Determine the (x, y) coordinate at the center of the cell enclosing the given text.  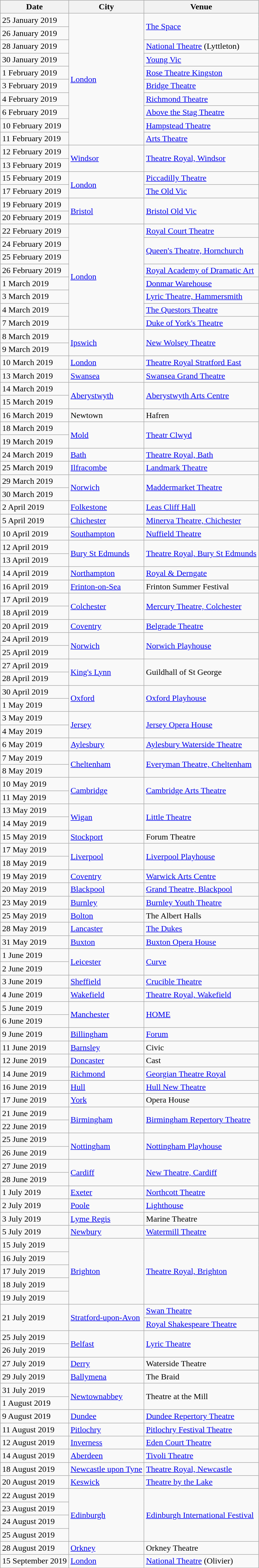
17 July 2019 (35, 1271)
Derry (106, 1363)
King's Lynn (106, 672)
Aberystwyth Arts Centre (201, 396)
14 August 2019 (35, 1456)
15 May 2019 (35, 837)
18 March 2019 (35, 428)
Queen's Theatre, Hornchurch (201, 251)
10 May 2019 (35, 784)
17 February 2019 (35, 191)
1 February 2019 (35, 73)
Royal Court Theatre (201, 231)
Barnsley (106, 1048)
3 June 2019 (35, 981)
9 March 2019 (35, 349)
York (106, 1100)
Cast (201, 1061)
Hampstead Theatre (201, 125)
Newtownabbey (106, 1396)
16 March 2019 (35, 415)
Pitlochry (106, 1430)
14 June 2019 (35, 1074)
19 February 2019 (35, 205)
31 July 2019 (35, 1390)
20 May 2019 (35, 889)
2 July 2019 (35, 1205)
7 May 2019 (35, 758)
24 August 2019 (35, 1522)
14 May 2019 (35, 824)
Frinton-on-Sea (106, 587)
Northampton (106, 573)
Royal & Derngate (201, 573)
14 March 2019 (35, 389)
25 May 2019 (35, 916)
Leicester (106, 962)
Frinton Summer Festival (201, 587)
15 February 2019 (35, 178)
Cardiff (106, 1172)
21 July 2019 (35, 1317)
Jersey (106, 725)
17 April 2019 (35, 600)
28 June 2019 (35, 1179)
Newtown (106, 415)
25 January 2019 (35, 20)
Wigan (106, 817)
Bolton (106, 916)
Exeter (106, 1192)
2 April 2019 (35, 507)
Swansea (106, 375)
The Dukes (201, 929)
Bridge Theatre (201, 86)
Everyman Theatre, Cheltenham (201, 764)
Liverpool Playhouse (201, 856)
Crucible Theatre (201, 981)
25 June 2019 (35, 1140)
Keswick (106, 1482)
Newcastle upon Tyne (106, 1469)
2 June 2019 (35, 968)
Hull New Theatre (201, 1087)
10 February 2019 (35, 125)
Orkney (106, 1548)
City (106, 7)
Northcott Theatre (201, 1192)
5 June 2019 (35, 1008)
28 August 2019 (35, 1548)
30 March 2019 (35, 494)
1 August 2019 (35, 1403)
Theatre Royal, Newcastle (201, 1469)
Nottingham Playhouse (201, 1146)
18 May 2019 (35, 863)
Billingham (106, 1034)
Dundee (106, 1416)
Blackpool (106, 889)
Eden Court Theatre (201, 1443)
13 March 2019 (35, 375)
26 February 2019 (35, 270)
Belfast (106, 1344)
30 April 2019 (35, 692)
Poole (106, 1205)
Theatre by the Lake (201, 1482)
24 April 2019 (35, 639)
Bristol Old Vic (201, 211)
Date (35, 7)
Birmingham Repertory Theatre (201, 1120)
Forum (201, 1034)
26 July 2019 (35, 1350)
Mercury Theatre, Colchester (201, 606)
20 February 2019 (35, 218)
Venue (201, 7)
16 June 2019 (35, 1087)
28 January 2019 (35, 46)
Cambridge (106, 790)
Orkney Theatre (201, 1548)
Grand Theatre, Blackpool (201, 889)
Burnley (106, 903)
7 March 2019 (35, 323)
Buxton Opera House (201, 942)
Hull (106, 1087)
6 February 2019 (35, 112)
Young Vic (201, 60)
Richmond Theatre (201, 99)
Stockport (106, 837)
1 May 2019 (35, 705)
1 July 2019 (35, 1192)
Cambridge Arts Theatre (201, 790)
Theatre Royal, Bury St Edmunds (201, 553)
Aberystwyth (106, 396)
Theatre Royal Stratford East (201, 362)
Buxton (106, 942)
Brighton (106, 1271)
Royal Academy of Dramatic Art (201, 270)
19 May 2019 (35, 876)
Richmond (106, 1074)
29 July 2019 (35, 1377)
28 April 2019 (35, 679)
3 February 2019 (35, 86)
4 March 2019 (35, 310)
24 March 2019 (35, 455)
15 September 2019 (35, 1561)
Bath (106, 455)
Aberdeen (106, 1456)
The Space (201, 27)
Georgian Theatre Royal (201, 1074)
Marine Theatre (201, 1218)
25 July 2019 (35, 1337)
29 March 2019 (35, 481)
New Theatre, Cardiff (201, 1172)
3 May 2019 (35, 718)
Pitlochry Festival Theatre (201, 1430)
Nuffield Theatre (201, 534)
9 August 2019 (35, 1416)
Stratford-upon-Avon (106, 1317)
6 May 2019 (35, 744)
20 August 2019 (35, 1482)
31 May 2019 (35, 942)
22 February 2019 (35, 231)
Theatr Clwyd (201, 435)
Birmingham (106, 1120)
8 March 2019 (35, 336)
18 April 2019 (35, 613)
Hafren (201, 415)
Guildhall of St George (201, 672)
3 July 2019 (35, 1218)
Chichester (106, 520)
26 January 2019 (35, 33)
Watermill Theatre (201, 1232)
Theatre Royal, Windsor (201, 158)
Jersey Opera House (201, 725)
Leas Cliff Hall (201, 507)
10 March 2019 (35, 362)
4 June 2019 (35, 995)
Waterside Theatre (201, 1363)
Edinburgh (106, 1515)
11 May 2019 (35, 797)
19 July 2019 (35, 1298)
27 July 2019 (35, 1363)
12 August 2019 (35, 1443)
14 April 2019 (35, 573)
12 April 2019 (35, 547)
Southampton (106, 534)
Wakefield (106, 995)
21 June 2019 (35, 1113)
Theatre at the Mill (201, 1396)
15 March 2019 (35, 402)
The Questors Theatre (201, 310)
15 July 2019 (35, 1245)
Nottingham (106, 1146)
12 February 2019 (35, 152)
13 April 2019 (35, 560)
Theatre Royal, Bath (201, 455)
Theatre Royal, Brighton (201, 1271)
Inverness (106, 1443)
Donmar Warehouse (201, 283)
27 June 2019 (35, 1166)
27 April 2019 (35, 665)
8 May 2019 (35, 771)
1 March 2019 (35, 283)
Lyme Regis (106, 1218)
11 February 2019 (35, 138)
28 May 2019 (35, 929)
Landmark Theatre (201, 468)
17 May 2019 (35, 850)
30 January 2019 (35, 60)
Manchester (106, 1015)
Swansea Grand Theatre (201, 375)
Ilfracombe (106, 468)
Curve (201, 962)
Lyric Theatre (201, 1344)
16 July 2019 (35, 1258)
Belgrade Theatre (201, 626)
1 June 2019 (35, 955)
Colchester (106, 606)
Lighthouse (201, 1205)
24 February 2019 (35, 244)
5 April 2019 (35, 520)
HOME (201, 1015)
Dundee Repertory Theatre (201, 1416)
Mold (106, 435)
13 May 2019 (35, 810)
Duke of York's Theatre (201, 323)
Folkestone (106, 507)
Opera House (201, 1100)
Civic (201, 1048)
17 June 2019 (35, 1100)
Norwich Playhouse (201, 646)
Swan Theatre (201, 1311)
Bury St Edmunds (106, 553)
Theatre Royal, Wakefield (201, 995)
19 March 2019 (35, 442)
Little Theatre (201, 817)
18 August 2019 (35, 1469)
10 April 2019 (35, 534)
Doncaster (106, 1061)
26 June 2019 (35, 1153)
Royal Shakespeare Theatre (201, 1324)
25 April 2019 (35, 652)
Oxford (106, 698)
Bristol (106, 211)
Above the Stag Theatre (201, 112)
Rose Theatre Kingston (201, 73)
18 July 2019 (35, 1285)
Forum Theatre (201, 837)
Tivoli Theatre (201, 1456)
The Old Vic (201, 191)
11 August 2019 (35, 1430)
4 May 2019 (35, 731)
20 April 2019 (35, 626)
22 August 2019 (35, 1495)
Maddermarket Theatre (201, 488)
16 April 2019 (35, 587)
Ipswich (106, 343)
The Braid (201, 1377)
13 February 2019 (35, 165)
The Albert Halls (201, 916)
6 June 2019 (35, 1021)
3 March 2019 (35, 297)
Newbury (106, 1232)
Aylesbury (106, 744)
25 August 2019 (35, 1535)
4 February 2019 (35, 99)
23 August 2019 (35, 1508)
Cheltenham (106, 764)
22 June 2019 (35, 1126)
Lyric Theatre, Hammersmith (201, 297)
National Theatre (Lyttleton) (201, 46)
23 May 2019 (35, 903)
National Theatre (Olivier) (201, 1561)
9 June 2019 (35, 1034)
12 June 2019 (35, 1061)
5 July 2019 (35, 1232)
Minerva Theatre, Chichester (201, 520)
Arts Theatre (201, 138)
Windsor (106, 158)
25 March 2019 (35, 468)
Piccadilly Theatre (201, 178)
Liverpool (106, 856)
11 June 2019 (35, 1048)
Warwick Arts Centre (201, 876)
Aylesbury Waterside Theatre (201, 744)
Oxford Playhouse (201, 698)
Edinburgh International Festival (201, 1515)
Ballymena (106, 1377)
25 February 2019 (35, 257)
Lancaster (106, 929)
Sheffield (106, 981)
Burnley Youth Theatre (201, 903)
New Wolsey Theatre (201, 343)
